Locate the cell with the specified text and output its [X, Y] center coordinate. 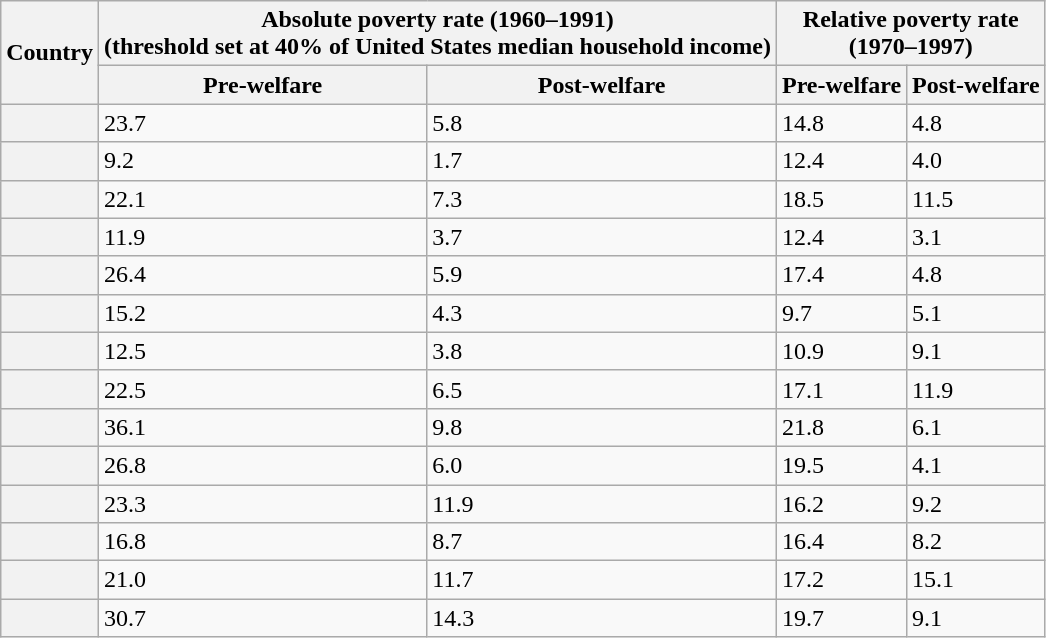
30.7 [262, 618]
8.2 [976, 542]
10.9 [841, 351]
19.5 [841, 465]
16.4 [841, 542]
1.7 [602, 161]
22.1 [262, 199]
17.4 [841, 275]
6.1 [976, 427]
8.7 [602, 542]
4.3 [602, 313]
4.0 [976, 161]
15.2 [262, 313]
16.8 [262, 542]
17.2 [841, 580]
36.1 [262, 427]
6.0 [602, 465]
19.7 [841, 618]
23.7 [262, 123]
14.3 [602, 618]
6.5 [602, 389]
5.9 [602, 275]
11.5 [976, 199]
4.1 [976, 465]
12.5 [262, 351]
26.8 [262, 465]
15.1 [976, 580]
5.8 [602, 123]
9.7 [841, 313]
14.8 [841, 123]
5.1 [976, 313]
21.0 [262, 580]
7.3 [602, 199]
16.2 [841, 503]
3.8 [602, 351]
Absolute poverty rate (1960–1991)(threshold set at 40% of United States median household income) [437, 34]
23.3 [262, 503]
9.8 [602, 427]
17.1 [841, 389]
18.5 [841, 199]
3.7 [602, 237]
22.5 [262, 389]
3.1 [976, 237]
21.8 [841, 427]
Relative poverty rate(1970–1997) [910, 34]
26.4 [262, 275]
11.7 [602, 580]
Country [50, 52]
